Locate the cell with the specified text and output its [X, Y] center coordinate. 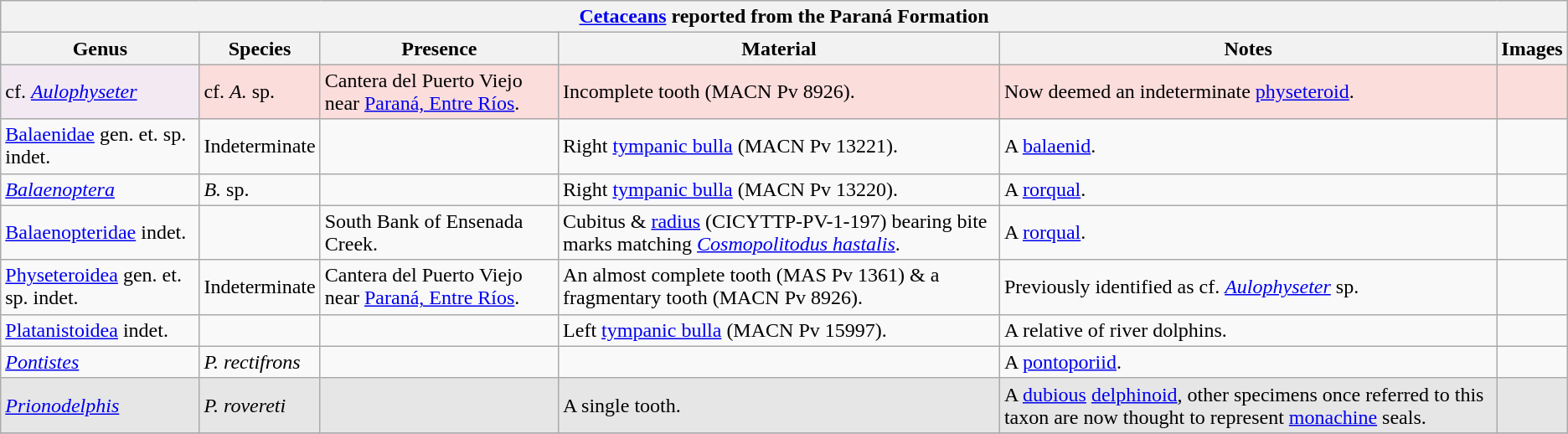
P. rovereti [260, 406]
Right tympanic bulla (MACN Pv 13220). [779, 189]
cf. Aulophyseter [101, 92]
Incomplete tooth (MACN Pv 8926). [779, 92]
South Bank of Ensenada Creek. [439, 233]
Balaenidae gen. et. sp. indet. [101, 146]
An almost complete tooth (MAS Pv 1361) & a fragmentary tooth (MACN Pv 8926). [779, 287]
Images [1532, 49]
Physeteroidea gen. et. sp. indet. [101, 287]
A relative of river dolphins. [1248, 330]
Now deemed an indeterminate physeteroid. [1248, 92]
Pontistes [101, 362]
Notes [1248, 49]
Balaenoptera [101, 189]
Presence [439, 49]
P. rectifrons [260, 362]
Balaenopteridae indet. [101, 233]
Right tympanic bulla (MACN Pv 13221). [779, 146]
cf. A. sp. [260, 92]
Previously identified as cf. Aulophyseter sp. [1248, 287]
Cubitus & radius (CICYTTP-PV-1-197) bearing bite marks matching Cosmopolitodus hastalis. [779, 233]
B. sp. [260, 189]
Left tympanic bulla (MACN Pv 15997). [779, 330]
A dubious delphinoid, other specimens once referred to this taxon are now thought to represent monachine seals. [1248, 406]
A pontoporiid. [1248, 362]
Cetaceans reported from the Paraná Formation [784, 17]
A single tooth. [779, 406]
Species [260, 49]
Genus [101, 49]
A balaenid. [1248, 146]
Prionodelphis [101, 406]
Platanistoidea indet. [101, 330]
Material [779, 49]
